Provide the [x, y] coordinate of the cell's center where the given text is located.  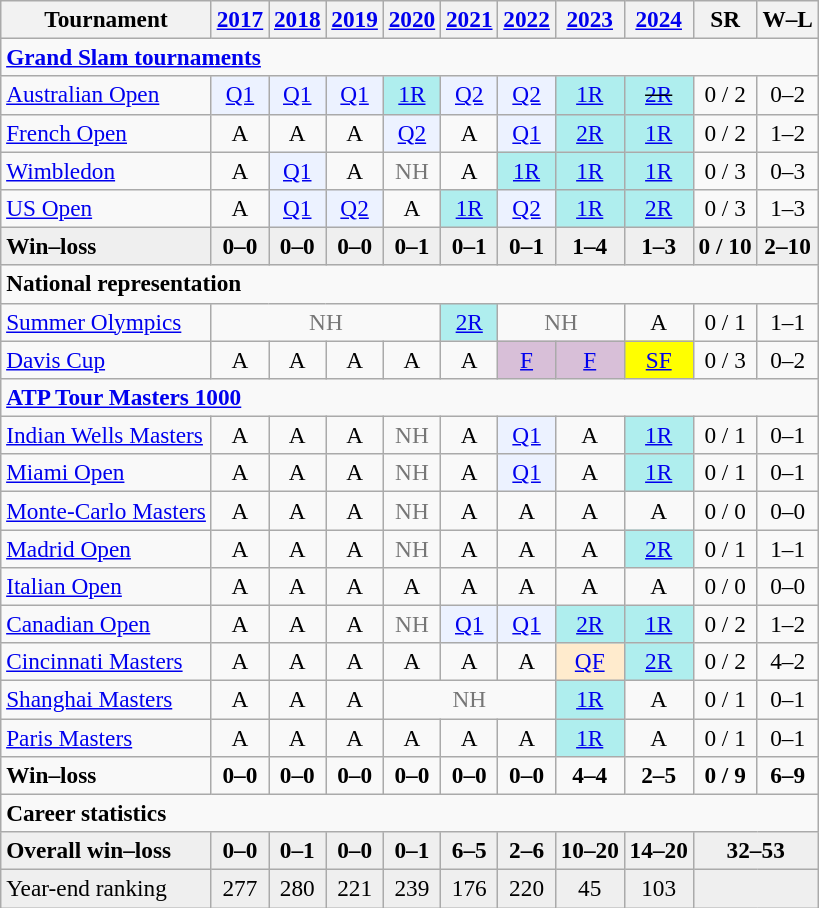
0 / 10 [725, 246]
220 [526, 888]
32–53 [756, 850]
45 [590, 888]
Monte-Carlo Masters [106, 510]
W–L [788, 19]
14–20 [658, 850]
Grand Slam tournaments [410, 57]
2–6 [526, 850]
Career statistics [410, 813]
Cincinnati Masters [106, 662]
2022 [526, 19]
103 [658, 888]
2017 [240, 19]
2–10 [788, 246]
Wimbledon [106, 170]
Summer Olympics [106, 322]
2020 [412, 19]
6–9 [788, 775]
Canadian Open [106, 624]
4–2 [788, 662]
277 [240, 888]
National representation [410, 284]
Davis Cup [106, 359]
2021 [470, 19]
0 / 9 [725, 775]
Year-end ranking [106, 888]
ATP Tour Masters 1000 [410, 397]
2023 [590, 19]
QF [590, 662]
2019 [354, 19]
2024 [658, 19]
Overall win–loss [106, 850]
Australian Open [106, 95]
French Open [106, 133]
2018 [298, 19]
280 [298, 888]
2–5 [658, 775]
6–5 [470, 850]
Shanghai Masters [106, 699]
Italian Open [106, 586]
Miami Open [106, 473]
221 [354, 888]
SF [658, 359]
Indian Wells Masters [106, 435]
1–4 [590, 246]
Tournament [106, 19]
US Open [106, 208]
SR [725, 19]
4–4 [590, 775]
0–3 [788, 170]
Madrid Open [106, 548]
Paris Masters [106, 737]
239 [412, 888]
176 [470, 888]
10–20 [590, 850]
